Search for the cell housing the specified text and yield its [X, Y] center coordinate. 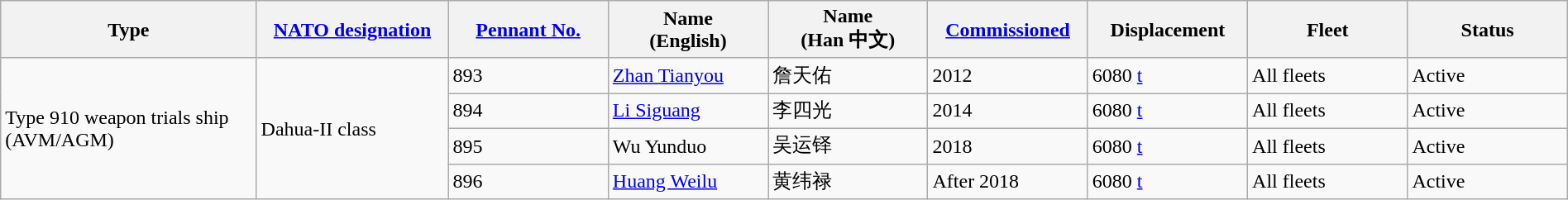
吴运铎 [849, 145]
Status [1487, 30]
Type 910 weapon trials ship (AVM/AGM) [129, 128]
李四光 [849, 111]
2012 [1007, 76]
896 [528, 182]
2014 [1007, 111]
Wu Yunduo [688, 145]
Huang Weilu [688, 182]
黄纬禄 [849, 182]
Pennant No. [528, 30]
Dahua-II class [352, 128]
894 [528, 111]
895 [528, 145]
Name(English) [688, 30]
893 [528, 76]
NATO designation [352, 30]
Zhan Tianyou [688, 76]
After 2018 [1007, 182]
Displacement [1168, 30]
2018 [1007, 145]
Type [129, 30]
Commissioned [1007, 30]
Li Siguang [688, 111]
Name(Han 中文) [849, 30]
詹天佑 [849, 76]
Fleet [1328, 30]
